For the text-containing cell, return its midpoint in [x, y] coordinate format. 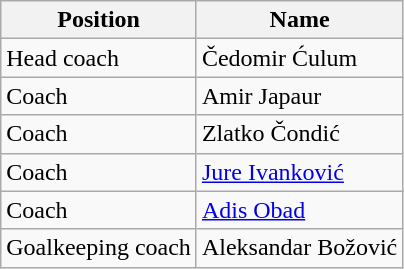
Name [299, 20]
Head coach [99, 58]
Amir Japaur [299, 96]
Zlatko Čondić [299, 134]
Čedomir Ćulum [299, 58]
Aleksandar Božović [299, 248]
Goalkeeping coach [99, 248]
Adis Obad [299, 210]
Jure Ivanković [299, 172]
Position [99, 20]
